Detect which cell encompasses the target text, then output its [x, y] center coordinate. 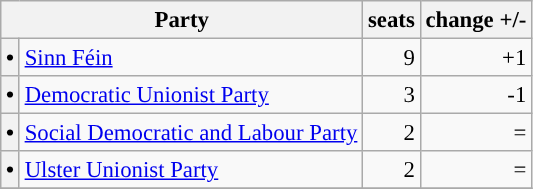
+1 [476, 58]
Social Democratic and Labour Party [190, 133]
3 [392, 95]
Democratic Unionist Party [190, 95]
-1 [476, 95]
Sinn Féin [190, 58]
seats [392, 20]
change +/- [476, 20]
Ulster Unionist Party [190, 170]
9 [392, 58]
Party [182, 20]
